Return the [x, y] coordinate for the center point of the cell that contains the specified text.  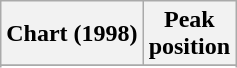
Chart (1998) [72, 34]
Peakposition [189, 34]
